Scan for the cell matching the given text and deliver its [x, y] coordinate at center. 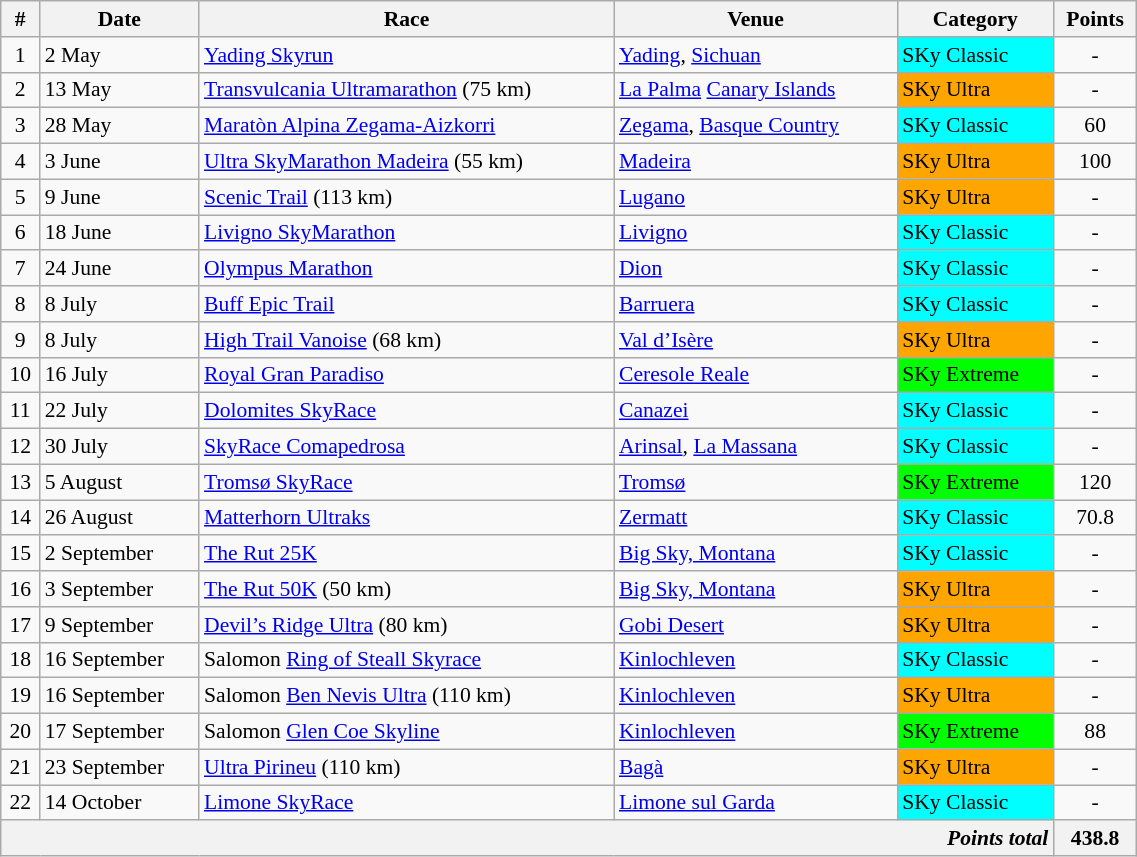
# [20, 19]
18 June [120, 233]
Dion [756, 269]
5 August [120, 482]
8 [20, 304]
13 May [120, 90]
13 [20, 482]
19 [20, 696]
4 [20, 162]
Royal Gran Paradiso [406, 375]
Buff Epic Trail [406, 304]
23 September [120, 767]
Venue [756, 19]
Tromsø SkyRace [406, 482]
22 [20, 803]
Maratòn Alpina Zegama-Aizkorri [406, 126]
20 [20, 732]
Tromsø [756, 482]
28 May [120, 126]
10 [20, 375]
Canazei [756, 411]
Livigno SkyMarathon [406, 233]
Zegama, Basque Country [756, 126]
Salomon Glen Coe Skyline [406, 732]
Points [1094, 19]
70.8 [1094, 518]
9 September [120, 625]
La Palma Canary Islands [756, 90]
5 [20, 197]
Scenic Trail (113 km) [406, 197]
14 October [120, 803]
16 [20, 589]
Zermatt [756, 518]
12 [20, 447]
Devil’s Ridge Ultra (80 km) [406, 625]
Category [975, 19]
Race [406, 19]
30 July [120, 447]
3 June [120, 162]
2 September [120, 554]
1 [20, 55]
Madeira [756, 162]
6 [20, 233]
Yading, Sichuan [756, 55]
3 September [120, 589]
Livigno [756, 233]
Limone sul Garda [756, 803]
11 [20, 411]
Limone SkyRace [406, 803]
9 June [120, 197]
16 July [120, 375]
Date [120, 19]
Matterhorn Ultraks [406, 518]
60 [1094, 126]
Transvulcania Ultramarathon (75 km) [406, 90]
88 [1094, 732]
17 [20, 625]
2 [20, 90]
7 [20, 269]
Salomon Ben Nevis Ultra (110 km) [406, 696]
Points total [528, 839]
Dolomites SkyRace [406, 411]
Ultra Pirineu (110 km) [406, 767]
The Rut 50K (50 km) [406, 589]
Olympus Marathon [406, 269]
24 June [120, 269]
The Rut 25K [406, 554]
22 July [120, 411]
Ceresole Reale [756, 375]
438.8 [1094, 839]
Barruera [756, 304]
Lugano [756, 197]
Bagà [756, 767]
14 [20, 518]
High Trail Vanoise (68 km) [406, 340]
SkyRace Comapedrosa [406, 447]
Gobi Desert [756, 625]
26 August [120, 518]
100 [1094, 162]
2 May [120, 55]
21 [20, 767]
Yading Skyrun [406, 55]
18 [20, 660]
Ultra SkyMarathon Madeira (55 km) [406, 162]
120 [1094, 482]
Val d’Isère [756, 340]
Salomon Ring of Steall Skyrace [406, 660]
3 [20, 126]
9 [20, 340]
15 [20, 554]
17 September [120, 732]
Arinsal, La Massana [756, 447]
